Pinpoint the cell where the given text exists, returning its [x, y] midpoint coordinate. 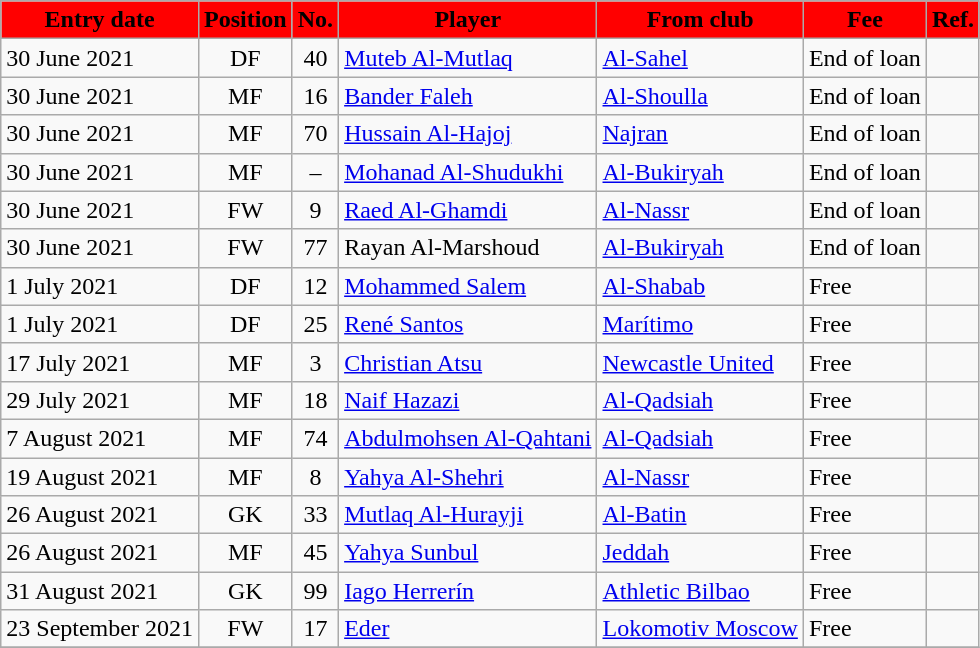
Raed Al-Ghamdi [468, 210]
Al-Sahel [700, 58]
31 August 2021 [100, 591]
70 [315, 134]
Najran [700, 134]
Bander Faleh [468, 96]
Jeddah [700, 553]
17 July 2021 [100, 362]
23 September 2021 [100, 629]
Hussain Al-Hajoj [468, 134]
No. [315, 20]
Abdulmohsen Al-Qahtani [468, 438]
Al-Shoulla [700, 96]
Mohammed Salem [468, 286]
Christian Atsu [468, 362]
17 [315, 629]
33 [315, 515]
Fee [864, 20]
– [315, 172]
Ref. [952, 20]
Yahya Sunbul [468, 553]
Position [245, 20]
From club [700, 20]
45 [315, 553]
Marítimo [700, 324]
René Santos [468, 324]
Al-Shabab [700, 286]
Mutlaq Al-Hurayji [468, 515]
3 [315, 362]
Yahya Al-Shehri [468, 477]
Mohanad Al-Shudukhi [468, 172]
Muteb Al-Mutlaq [468, 58]
Eder [468, 629]
Iago Herrerín [468, 591]
77 [315, 248]
25 [315, 324]
Entry date [100, 20]
Rayan Al-Marshoud [468, 248]
Al-Batin [700, 515]
Athletic Bilbao [700, 591]
Naif Hazazi [468, 400]
29 July 2021 [100, 400]
Lokomotiv Moscow [700, 629]
Newcastle United [700, 362]
99 [315, 591]
18 [315, 400]
7 August 2021 [100, 438]
Player [468, 20]
12 [315, 286]
16 [315, 96]
40 [315, 58]
9 [315, 210]
8 [315, 477]
74 [315, 438]
19 August 2021 [100, 477]
